Extract the (X, Y) coordinate from the center of the cell holding the provided text.  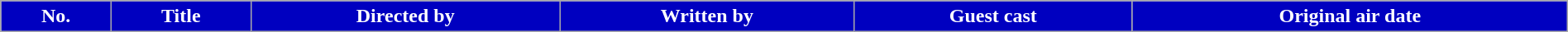
Directed by (405, 16)
Written by (706, 16)
No. (56, 16)
Guest cast (992, 16)
Title (180, 16)
Original air date (1350, 16)
